Provide the [x, y] coordinate of the cell's center where the given text is located.  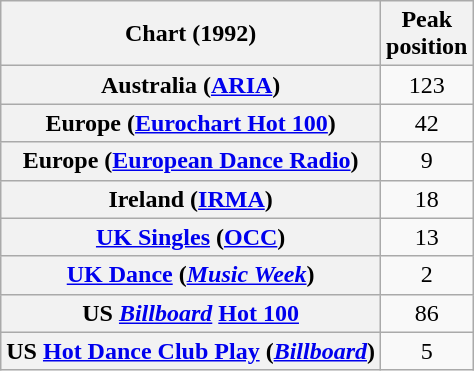
Ireland (IRMA) [191, 199]
123 [427, 85]
86 [427, 313]
2 [427, 275]
9 [427, 161]
Peakposition [427, 34]
42 [427, 123]
UK Singles (OCC) [191, 237]
Chart (1992) [191, 34]
UK Dance (Music Week) [191, 275]
5 [427, 351]
Australia (ARIA) [191, 85]
13 [427, 237]
Europe (European Dance Radio) [191, 161]
18 [427, 199]
US Billboard Hot 100 [191, 313]
Europe (Eurochart Hot 100) [191, 123]
US Hot Dance Club Play (Billboard) [191, 351]
